Scan for the cell matching the given text and deliver its (x, y) coordinate at center. 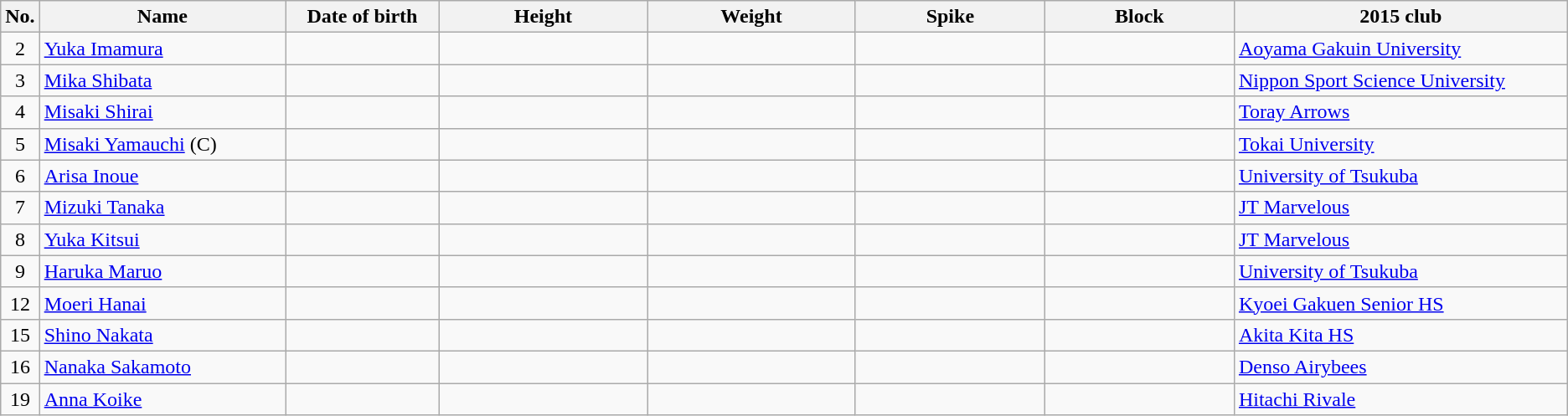
Arisa Inoue (162, 176)
Aoyama Gakuin University (1400, 49)
Denso Airybees (1400, 367)
Name (162, 17)
Weight (752, 17)
Haruka Maruo (162, 271)
Shino Nakata (162, 335)
3 (20, 80)
16 (20, 367)
8 (20, 239)
5 (20, 144)
Yuka Kitsui (162, 239)
Mika Shibata (162, 80)
Height (543, 17)
4 (20, 112)
6 (20, 176)
2015 club (1400, 17)
Toray Arrows (1400, 112)
Misaki Shirai (162, 112)
Nippon Sport Science University (1400, 80)
12 (20, 303)
7 (20, 208)
19 (20, 399)
2 (20, 49)
Block (1139, 17)
9 (20, 271)
Nanaka Sakamoto (162, 367)
Akita Kita HS (1400, 335)
Mizuki Tanaka (162, 208)
Hitachi Rivale (1400, 399)
Spike (950, 17)
15 (20, 335)
Anna Koike (162, 399)
Moeri Hanai (162, 303)
Yuka Imamura (162, 49)
Date of birth (363, 17)
Misaki Yamauchi (C) (162, 144)
Kyoei Gakuen Senior HS (1400, 303)
No. (20, 17)
Tokai University (1400, 144)
